Locate the cell with the specified text and output its [x, y] center coordinate. 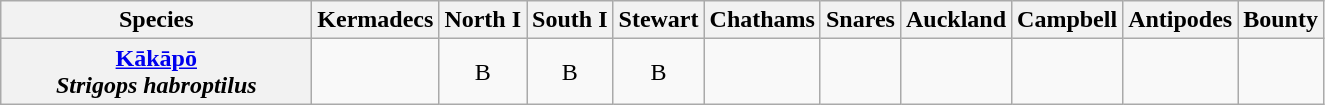
Bounty [1281, 20]
Campbell [1068, 20]
Auckland [956, 20]
South I [570, 20]
Species [156, 20]
Kermadecs [376, 20]
Snares [860, 20]
Antipodes [1180, 20]
Chathams [762, 20]
North I [483, 20]
Stewart [658, 20]
KākāpōStrigops habroptilus [156, 72]
